Pinpoint the cell where the given text exists, returning its [X, Y] midpoint coordinate. 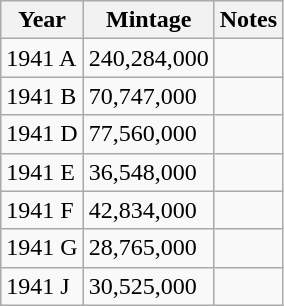
30,525,000 [148, 286]
28,765,000 [148, 248]
1941 J [42, 286]
1941 B [42, 96]
1941 D [42, 134]
70,747,000 [148, 96]
Notes [248, 20]
36,548,000 [148, 172]
1941 G [42, 248]
1941 F [42, 210]
Mintage [148, 20]
Year [42, 20]
240,284,000 [148, 58]
1941 A [42, 58]
42,834,000 [148, 210]
77,560,000 [148, 134]
1941 E [42, 172]
